Scan for the cell matching the given text and deliver its [x, y] coordinate at center. 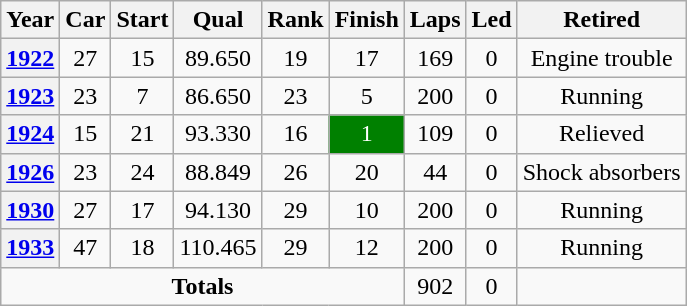
7 [142, 96]
110.465 [218, 248]
18 [142, 248]
Relieved [602, 134]
Led [492, 20]
Car [86, 20]
1923 [30, 96]
1 [366, 134]
Shock absorbers [602, 172]
24 [142, 172]
Rank [296, 20]
19 [296, 58]
26 [296, 172]
5 [366, 96]
93.330 [218, 134]
169 [435, 58]
1933 [30, 248]
12 [366, 248]
88.849 [218, 172]
109 [435, 134]
Retired [602, 20]
Laps [435, 20]
1926 [30, 172]
Finish [366, 20]
Qual [218, 20]
94.130 [218, 210]
20 [366, 172]
1922 [30, 58]
21 [142, 134]
44 [435, 172]
10 [366, 210]
Totals [203, 286]
47 [86, 248]
86.650 [218, 96]
Start [142, 20]
Engine trouble [602, 58]
89.650 [218, 58]
16 [296, 134]
1924 [30, 134]
Year [30, 20]
1930 [30, 210]
902 [435, 286]
